Identify which cell holds the provided text, then report its [X, Y] central coordinate. 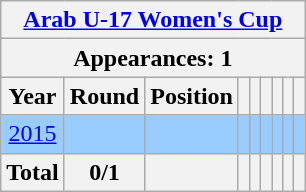
Round [104, 96]
Total [33, 172]
Appearances: 1 [153, 58]
Arab U-17 Women's Cup [153, 20]
Position [192, 96]
2015 [33, 134]
Year [33, 96]
0/1 [104, 172]
